Output the (X, Y) coordinate of the center of the cell containing the given text.  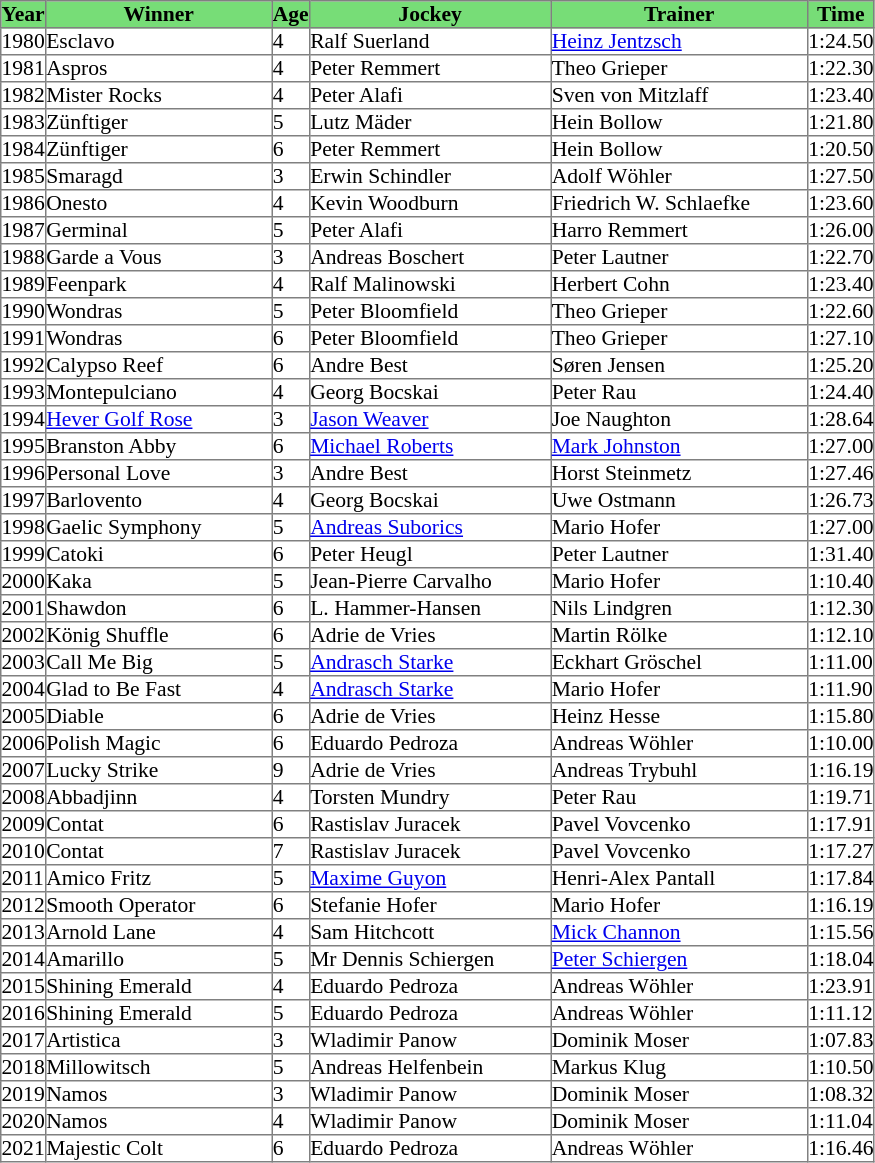
Maxime Guyon (430, 878)
1:20.50 (840, 150)
Personal Love (158, 474)
1:28.64 (840, 420)
Lucky Strike (158, 770)
1:10.00 (840, 744)
1:31.40 (840, 554)
Herbert Cohn (679, 284)
1:17.27 (840, 852)
Heinz Jentzsch (679, 42)
2006 (24, 744)
Millowitsch (158, 1068)
Germinal (158, 230)
Henri-Alex Pantall (679, 878)
2007 (24, 770)
2019 (24, 1094)
1:15.56 (840, 932)
1991 (24, 338)
Jason Weaver (430, 420)
2017 (24, 1040)
2003 (24, 662)
Mr Dennis Schiergen (430, 960)
1:16.46 (840, 1148)
Erwin Schindler (430, 176)
Majestic Colt (158, 1148)
1:18.04 (840, 960)
Martin Rölke (679, 636)
1:21.80 (840, 122)
Shawdon (158, 608)
2002 (24, 636)
Lutz Mäder (430, 122)
1:19.71 (840, 798)
1:26.00 (840, 230)
Year (24, 14)
Harro Remmert (679, 230)
Jockey (430, 14)
1:22.70 (840, 258)
König Shuffle (158, 636)
Horst Steinmetz (679, 474)
1992 (24, 366)
2020 (24, 1122)
1:23.91 (840, 986)
1:22.60 (840, 312)
Call Me Big (158, 662)
Winner (158, 14)
2001 (24, 608)
2015 (24, 986)
1:11.90 (840, 690)
Stefanie Hofer (430, 906)
1999 (24, 554)
Abbadjinn (158, 798)
1:11.00 (840, 662)
1:27.50 (840, 176)
Amico Fritz (158, 878)
1994 (24, 420)
Mark Johnston (679, 446)
1980 (24, 42)
Garde a Vous (158, 258)
Adolf Wöhler (679, 176)
Uwe Ostmann (679, 500)
2021 (24, 1148)
Joe Naughton (679, 420)
Peter Schiergen (679, 960)
Mister Rocks (158, 96)
1:08.32 (840, 1094)
2011 (24, 878)
1:11.04 (840, 1122)
1:10.40 (840, 582)
Markus Klug (679, 1068)
Trainer (679, 14)
2016 (24, 1014)
Artistica (158, 1040)
Peter Heugl (430, 554)
2008 (24, 798)
Sam Hitchcott (430, 932)
1:24.40 (840, 392)
Esclavo (158, 42)
L. Hammer-Hansen (430, 608)
1:11.12 (840, 1014)
1:25.20 (840, 366)
2013 (24, 932)
1988 (24, 258)
1:07.83 (840, 1040)
Onesto (158, 204)
1987 (24, 230)
Søren Jensen (679, 366)
1:24.50 (840, 42)
2014 (24, 960)
Jean-Pierre Carvalho (430, 582)
Eckhart Gröschel (679, 662)
Barlovento (158, 500)
2009 (24, 824)
1:23.60 (840, 204)
1993 (24, 392)
2010 (24, 852)
Catoki (158, 554)
Friedrich W. Schlaefke (679, 204)
Montepulciano (158, 392)
1989 (24, 284)
1995 (24, 446)
1:26.73 (840, 500)
9 (290, 770)
Hever Golf Rose (158, 420)
Andreas Suborics (430, 528)
Michael Roberts (430, 446)
2000 (24, 582)
Andreas Trybuhl (679, 770)
1:12.30 (840, 608)
Mick Channon (679, 932)
1998 (24, 528)
Branston Abby (158, 446)
Andreas Helfenbein (430, 1068)
Glad to Be Fast (158, 690)
Diable (158, 716)
1997 (24, 500)
1982 (24, 96)
Kaka (158, 582)
Torsten Mundry (430, 798)
Nils Lindgren (679, 608)
Ralf Suerland (430, 42)
Calypso Reef (158, 366)
1:10.50 (840, 1068)
1985 (24, 176)
1:12.10 (840, 636)
1986 (24, 204)
1:27.10 (840, 338)
2018 (24, 1068)
1:17.91 (840, 824)
Andreas Boschert (430, 258)
2004 (24, 690)
Kevin Woodburn (430, 204)
Polish Magic (158, 744)
2012 (24, 906)
1:15.80 (840, 716)
Sven von Mitzlaff (679, 96)
1:22.30 (840, 68)
2005 (24, 716)
1:17.84 (840, 878)
1:27.46 (840, 474)
Smooth Operator (158, 906)
Gaelic Symphony (158, 528)
1984 (24, 150)
Arnold Lane (158, 932)
1983 (24, 122)
7 (290, 852)
Time (840, 14)
1990 (24, 312)
Age (290, 14)
Smaragd (158, 176)
1981 (24, 68)
Amarillo (158, 960)
1996 (24, 474)
Feenpark (158, 284)
Aspros (158, 68)
Ralf Malinowski (430, 284)
Heinz Hesse (679, 716)
